Scan for the cell matching the given text and deliver its (x, y) coordinate at center. 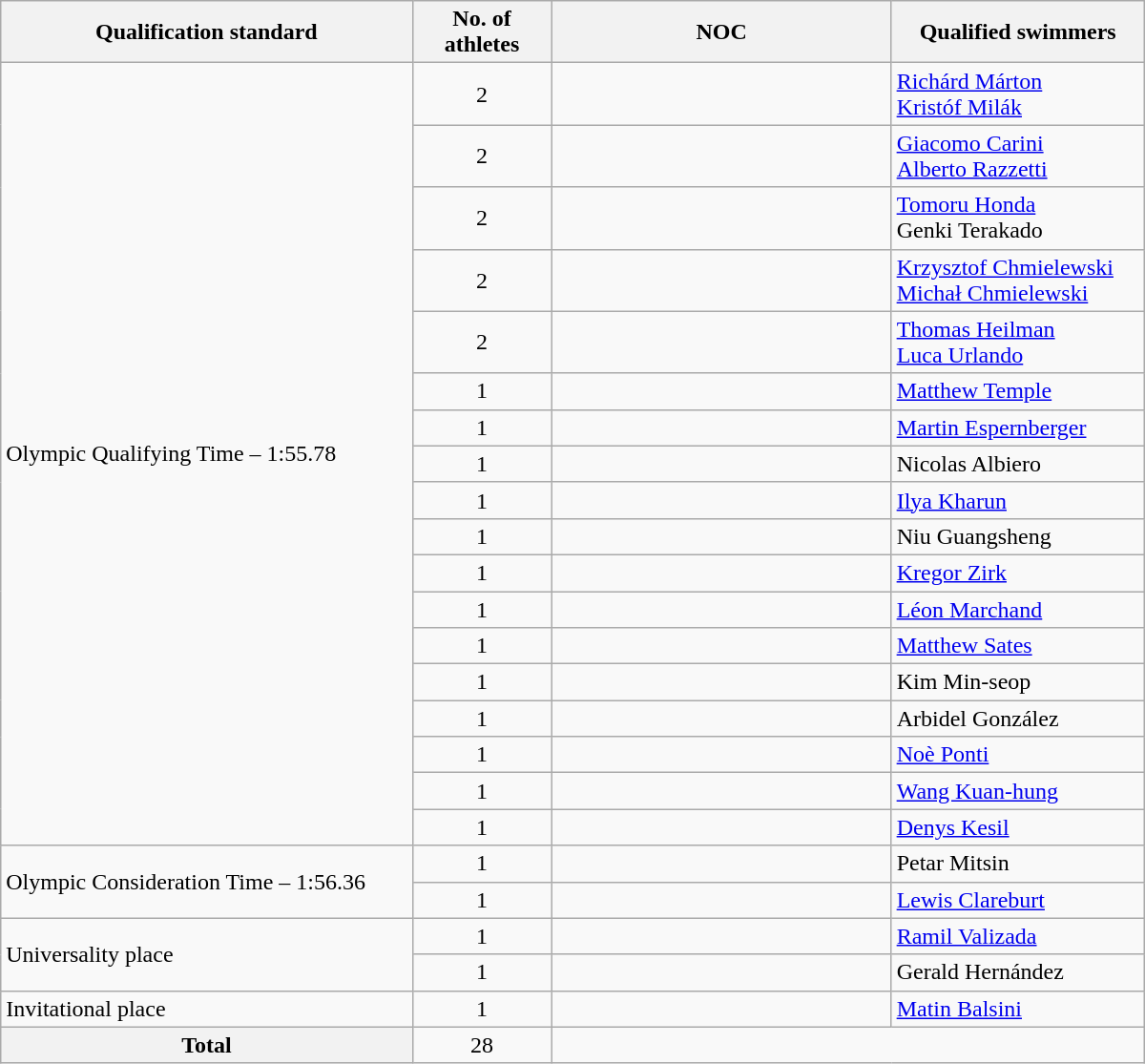
NOC (721, 32)
Petar Mitsin (1017, 864)
Olympic Consideration Time – 1:56.36 (206, 882)
Thomas HeilmanLuca Urlando (1017, 342)
Martin Espernberger (1017, 428)
Gerald Hernández (1017, 972)
Invitational place (206, 1009)
Nicolas Albiero (1017, 464)
Tomoru HondaGenki Terakado (1017, 218)
Ramil Valizada (1017, 936)
Universality place (206, 954)
Krzysztof ChmielewskiMichał Chmielewski (1017, 281)
No. of athletes (482, 32)
Matthew Temple (1017, 391)
Giacomo CariniAlberto Razzetti (1017, 156)
Léon Marchand (1017, 610)
Matthew Sates (1017, 646)
Total (206, 1045)
Richárd MártonKristóf Milák (1017, 94)
Lewis Clareburt (1017, 900)
Wang Kuan-hung (1017, 791)
Noè Ponti (1017, 755)
Olympic Qualifying Time – 1:55.78 (206, 454)
Qualified swimmers (1017, 32)
Kregor Zirk (1017, 573)
Kim Min-seop (1017, 682)
Qualification standard (206, 32)
Denys Kesil (1017, 827)
Niu Guangsheng (1017, 536)
28 (482, 1045)
Ilya Kharun (1017, 500)
Matin Balsini (1017, 1009)
Arbidel González (1017, 719)
